From the cell containing the given text, extract its center point as [X, Y] coordinate. 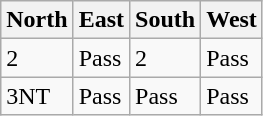
3NT [37, 96]
West [232, 20]
East [101, 20]
South [166, 20]
North [37, 20]
